Scan for the cell matching the given text and deliver its [x, y] coordinate at center. 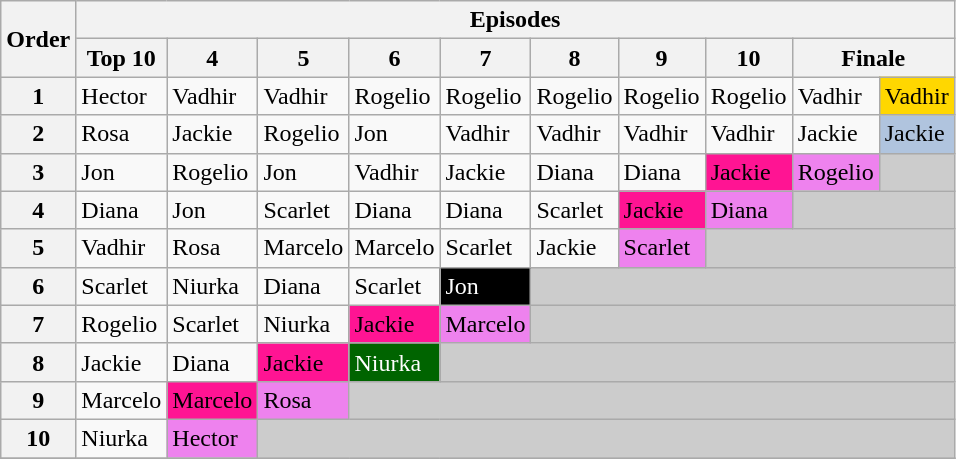
1 [38, 96]
Finale [873, 58]
3 [38, 172]
Top 10 [122, 58]
Order [38, 39]
2 [38, 134]
Episodes [515, 20]
